Pinpoint the cell where the given text exists, returning its [X, Y] midpoint coordinate. 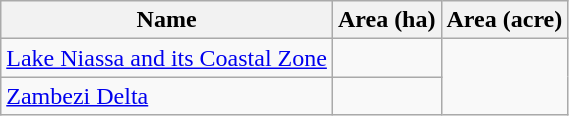
Zambezi Delta [167, 96]
Area (ha) [386, 20]
Lake Niassa and its Coastal Zone [167, 58]
Area (acre) [504, 20]
Name [167, 20]
